Pinpoint the cell where the given text exists, returning its [X, Y] midpoint coordinate. 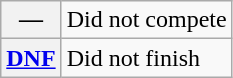
Did not compete [146, 20]
— [31, 20]
Did not finish [146, 58]
DNF [31, 58]
